Determine the [X, Y] coordinate at the center of the cell enclosing the given text.  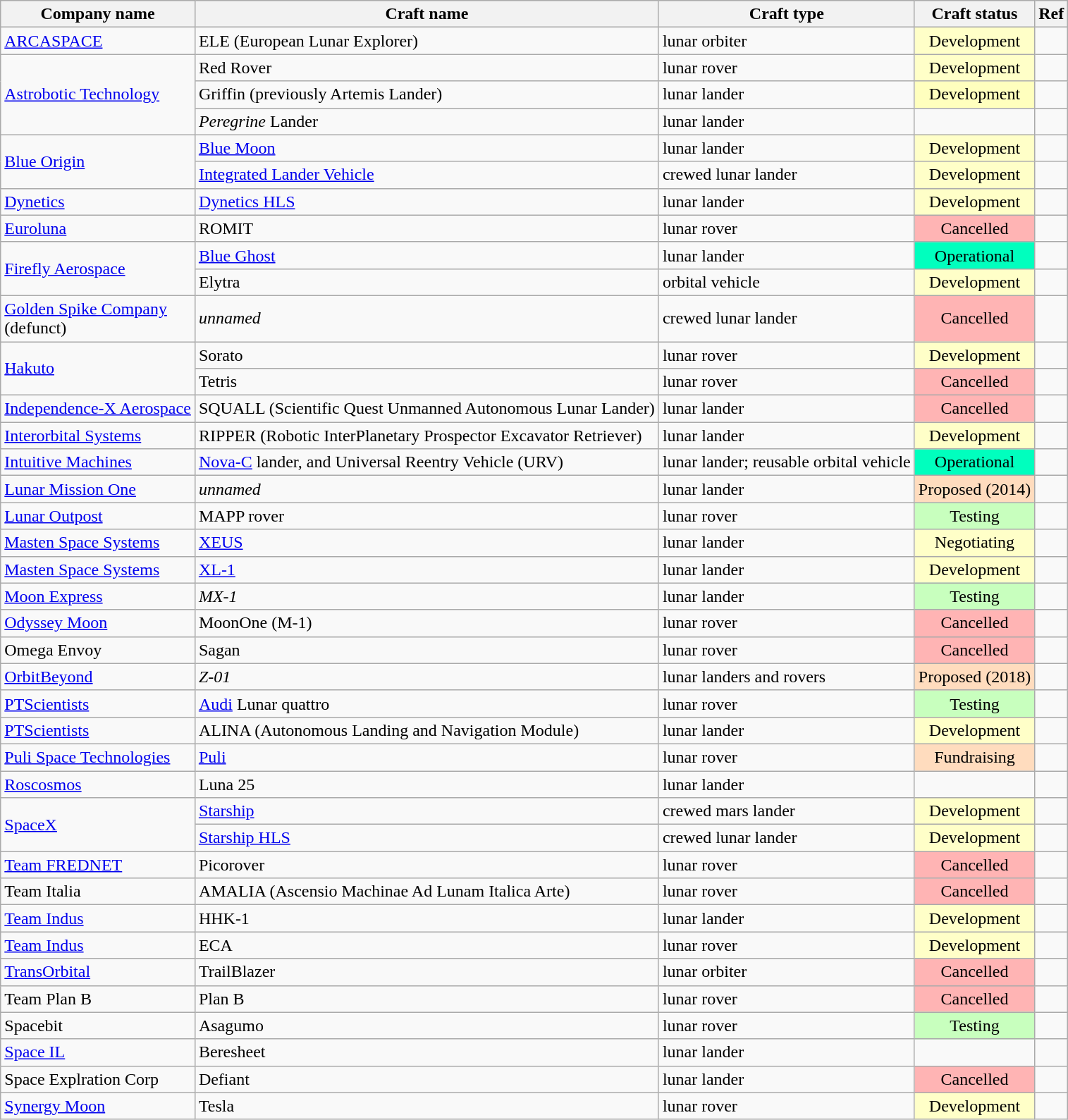
AMALIA (Ascensio Machinae Ad Lunam Italica Arte) [426, 892]
Elytra [426, 282]
Z-01 [426, 677]
Craft status [974, 14]
Proposed (2018) [974, 677]
Integrated Lander Vehicle [426, 175]
Lunar Mission One [98, 489]
Red Rover [426, 68]
Independence-X Aerospace [98, 409]
Space IL [98, 1052]
Blue Ghost [426, 255]
Nova-C lander, and Universal Reentry Vehicle (URV) [426, 462]
Interorbital Systems [98, 436]
Picorover [426, 865]
SQUALL (Scientific Quest Unmanned Autonomous Lunar Lander) [426, 409]
Blue Moon [426, 148]
Audi Lunar quattro [426, 703]
Dynetics [98, 202]
Tesla [426, 1106]
Tetris [426, 382]
Dynetics HLS [426, 202]
Hakuto [98, 368]
Golden Spike Company(defunct) [98, 319]
Lunar Outpost [98, 516]
Synergy Moon [98, 1106]
Odyssey Moon [98, 623]
ELE (European Lunar Explorer) [426, 41]
lunar landers and rovers [787, 677]
Company name [98, 14]
Moon Express [98, 596]
Sagan [426, 650]
Craft type [787, 14]
Intuitive Machines [98, 462]
orbital vehicle [787, 282]
Space Explration Corp [98, 1079]
Beresheet [426, 1052]
Plan B [426, 999]
HHK-1 [426, 918]
Spacebit [98, 1026]
XEUS [426, 543]
Starship HLS [426, 838]
Defiant [426, 1079]
Roscosmos [98, 784]
OrbitBeyond [98, 677]
ARCASPACE [98, 41]
ALINA (Autonomous Landing and Navigation Module) [426, 730]
Team Plan B [98, 999]
Astrobotic Technology [98, 94]
Sorato [426, 355]
ECA [426, 945]
Omega Envoy [98, 650]
Puli Space Technologies [98, 757]
ROMIT [426, 228]
Asagumo [426, 1026]
Starship [426, 811]
MAPP rover [426, 516]
SpaceX [98, 825]
RIPPER (Robotic InterPlanetary Prospector Excavator Retriever) [426, 436]
Peregrine Lander [426, 121]
Team Italia [98, 892]
Puli [426, 757]
crewed mars lander [787, 811]
TransOrbital [98, 972]
Luna 25 [426, 784]
Blue Origin [98, 161]
Craft name [426, 14]
lunar lander; reusable orbital vehicle [787, 462]
Griffin (previously Artemis Lander) [426, 94]
Firefly Aerospace [98, 269]
MX-1 [426, 596]
Negotiating [974, 543]
Euroluna [98, 228]
TrailBlazer [426, 972]
XL-1 [426, 570]
Proposed (2014) [974, 489]
Ref [1052, 14]
Fundraising [974, 757]
MoonOne (M-1) [426, 623]
Team FREDNET [98, 865]
